Return the (x, y) coordinate for the center point of the cell that contains the specified text.  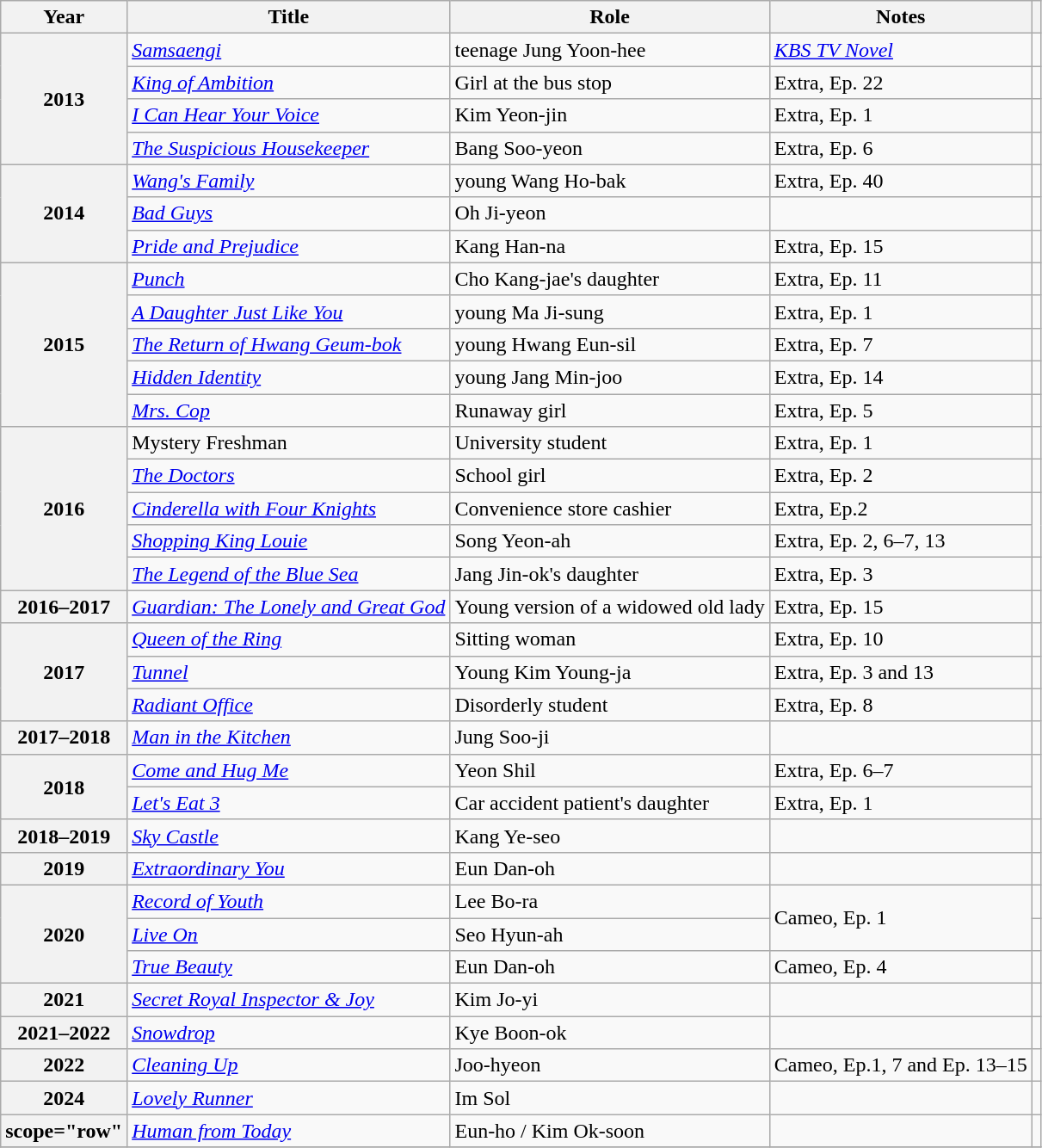
Extra, Ep. 40 (900, 181)
Come and Hug Me (289, 770)
Cameo, Ep.1, 7 and Ep. 13–15 (900, 1065)
Jang Jin-ok's daughter (609, 574)
Oh Ji-yeon (609, 213)
Seo Hyun-ah (609, 934)
young Hwang Eun-sil (609, 344)
2018–2019 (64, 836)
Car accident patient's daughter (609, 803)
2013 (64, 99)
Girl at the bus stop (609, 83)
Year (64, 17)
School girl (609, 476)
A Daughter Just Like You (289, 312)
Sitting woman (609, 639)
Im Sol (609, 1098)
King of Ambition (289, 83)
Extra, Ep. 7 (900, 344)
Tunnel (289, 672)
Cinderella with Four Knights (289, 509)
Young Kim Young-ja (609, 672)
2020 (64, 934)
Extra, Ep. 11 (900, 279)
Extra, Ep. 14 (900, 377)
Queen of the Ring (289, 639)
Hidden Identity (289, 377)
2018 (64, 787)
Extra, Ep. 2 (900, 476)
Extra, Ep.2 (900, 509)
2017–2018 (64, 738)
Yeon Shil (609, 770)
Kang Ye-seo (609, 836)
Snowdrop (289, 1033)
Cameo, Ep. 4 (900, 967)
Convenience store cashier (609, 509)
Record of Youth (289, 901)
Role (609, 17)
2014 (64, 213)
Man in the Kitchen (289, 738)
Kang Han-na (609, 246)
Cho Kang-jae's daughter (609, 279)
Kim Yeon-jin (609, 115)
Extra, Ep. 3 (900, 574)
Bang Soo-yeon (609, 148)
Pride and Prejudice (289, 246)
2022 (64, 1065)
scope="row" (64, 1131)
Extra, Ep. 10 (900, 639)
The Return of Hwang Geum-bok (289, 344)
The Suspicious Housekeeper (289, 148)
Extra, Ep. 5 (900, 410)
Sky Castle (289, 836)
Let's Eat 3 (289, 803)
2017 (64, 672)
2024 (64, 1098)
Radiant Office (289, 705)
Disorderly student (609, 705)
2016 (64, 509)
Kye Boon-ok (609, 1033)
University student (609, 443)
Extra, Ep. 22 (900, 83)
Young version of a widowed old lady (609, 607)
Runaway girl (609, 410)
Extra, Ep. 2, 6–7, 13 (900, 541)
Live On (289, 934)
Extra, Ep. 8 (900, 705)
Extra, Ep. 6 (900, 148)
Kim Jo-yi (609, 1000)
Extra, Ep. 6–7 (900, 770)
Shopping King Louie (289, 541)
Extraordinary You (289, 868)
2021–2022 (64, 1033)
Cleaning Up (289, 1065)
True Beauty (289, 967)
2015 (64, 344)
Cameo, Ep. 1 (900, 917)
Song Yeon-ah (609, 541)
Eun-ho / Kim Ok-soon (609, 1131)
Human from Today (289, 1131)
young Wang Ho-bak (609, 181)
Lovely Runner (289, 1098)
Punch (289, 279)
young Ma Ji-sung (609, 312)
Wang's Family (289, 181)
Mrs. Cop (289, 410)
The Doctors (289, 476)
Jung Soo-ji (609, 738)
Mystery Freshman (289, 443)
KBS TV Novel (900, 50)
Guardian: The Lonely and Great God (289, 607)
Title (289, 17)
Notes (900, 17)
Samsaengi (289, 50)
The Legend of the Blue Sea (289, 574)
teenage Jung Yoon-hee (609, 50)
2019 (64, 868)
Secret Royal Inspector & Joy (289, 1000)
I Can Hear Your Voice (289, 115)
2021 (64, 1000)
Bad Guys (289, 213)
Lee Bo-ra (609, 901)
2016–2017 (64, 607)
young Jang Min-joo (609, 377)
Extra, Ep. 3 and 13 (900, 672)
Joo-hyeon (609, 1065)
